Scan for the cell matching the given text and deliver its [X, Y] coordinate at center. 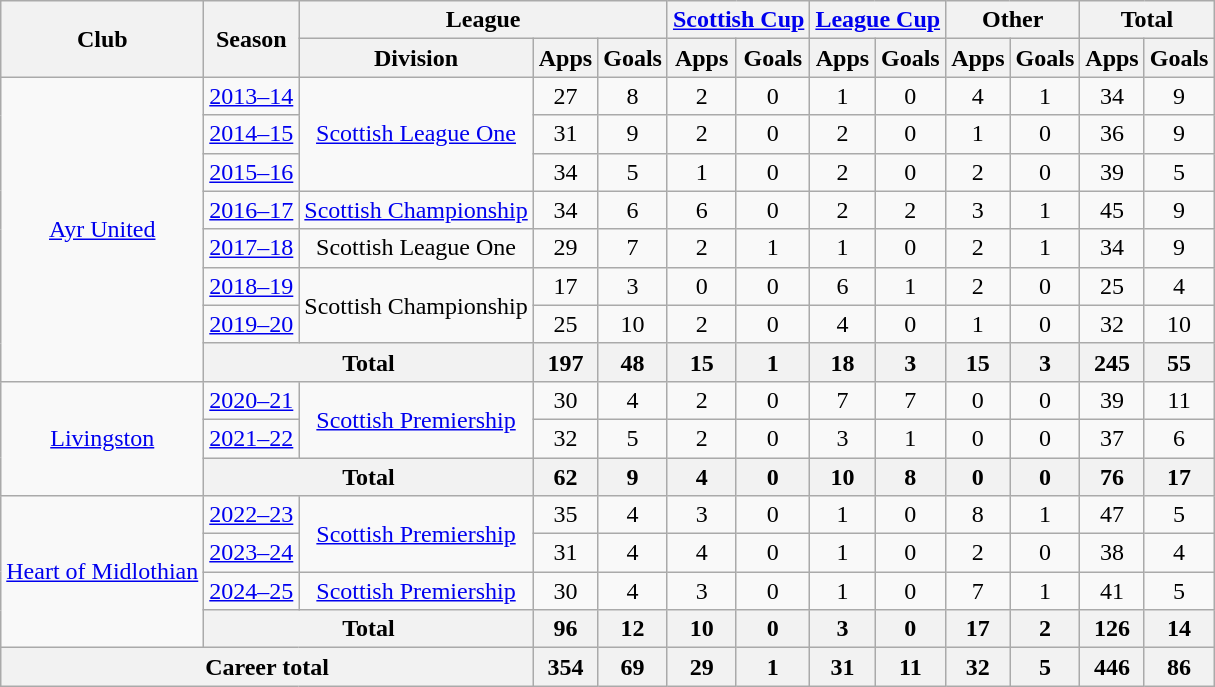
Ayr United [102, 229]
446 [1112, 667]
41 [1112, 591]
55 [1179, 362]
18 [842, 362]
2016–17 [252, 210]
354 [565, 667]
League Cup [878, 20]
Livingston [102, 438]
2024–25 [252, 591]
2015–16 [252, 172]
Club [102, 39]
45 [1112, 210]
2021–22 [252, 438]
69 [633, 667]
2017–18 [252, 248]
197 [565, 362]
2014–15 [252, 134]
96 [565, 629]
126 [1112, 629]
Scottish Cup [738, 20]
47 [1112, 515]
2023–24 [252, 553]
38 [1112, 553]
14 [1179, 629]
86 [1179, 667]
48 [633, 362]
12 [633, 629]
2022–23 [252, 515]
League [484, 20]
62 [565, 477]
2018–19 [252, 286]
Division [416, 58]
245 [1112, 362]
76 [1112, 477]
2013–14 [252, 96]
27 [565, 96]
Heart of Midlothian [102, 572]
37 [1112, 438]
35 [565, 515]
Other [1013, 20]
36 [1112, 134]
2019–20 [252, 324]
2020–21 [252, 400]
Season [252, 39]
Career total [267, 667]
